From the cell containing the given text, extract its center point as (X, Y) coordinate. 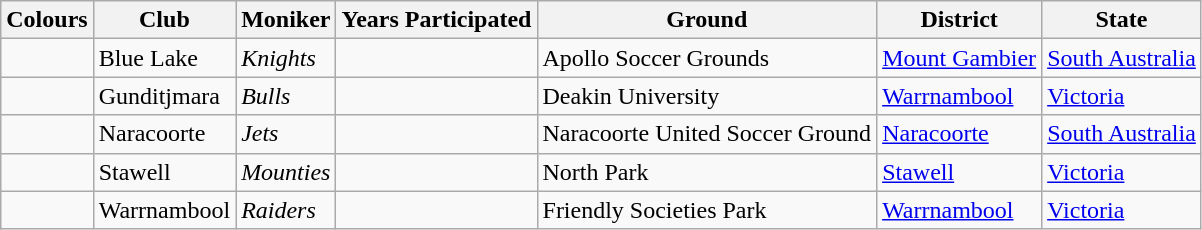
Deakin University (707, 96)
District (960, 20)
Jets (286, 134)
Knights (286, 58)
Apollo Soccer Grounds (707, 58)
Colours (47, 20)
State (1122, 20)
Ground (707, 20)
Gunditjmara (164, 96)
Moniker (286, 20)
Bulls (286, 96)
Friendly Societies Park (707, 210)
Club (164, 20)
Naracoorte United Soccer Ground (707, 134)
Mounties (286, 172)
Blue Lake (164, 58)
Years Participated (436, 20)
Raiders (286, 210)
Mount Gambier (960, 58)
North Park (707, 172)
